Identify which cell holds the provided text, then report its (x, y) central coordinate. 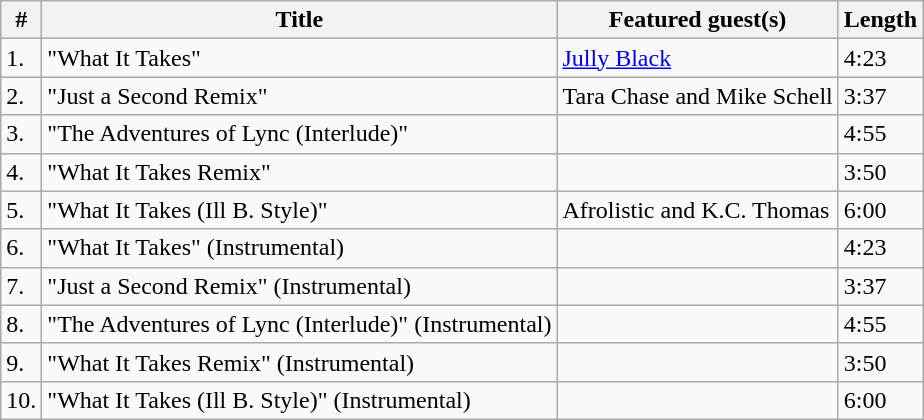
2. (22, 96)
"What It Takes" (Instrumental) (300, 248)
5. (22, 210)
8. (22, 324)
Afrolistic and K.C. Thomas (698, 210)
Tara Chase and Mike Schell (698, 96)
6. (22, 248)
"Just a Second Remix" (Instrumental) (300, 286)
4. (22, 172)
# (22, 20)
"What It Takes (Ill B. Style)" (300, 210)
"Just a Second Remix" (300, 96)
10. (22, 400)
"The Adventures of Lync (Interlude)" (300, 134)
"What It Takes" (300, 58)
3. (22, 134)
"What It Takes Remix" (Instrumental) (300, 362)
1. (22, 58)
Title (300, 20)
"What It Takes (Ill B. Style)" (Instrumental) (300, 400)
7. (22, 286)
9. (22, 362)
Jully Black (698, 58)
Featured guest(s) (698, 20)
"The Adventures of Lync (Interlude)" (Instrumental) (300, 324)
Length (880, 20)
"What It Takes Remix" (300, 172)
